Return the [X, Y] coordinate for the center point of the cell that contains the specified text.  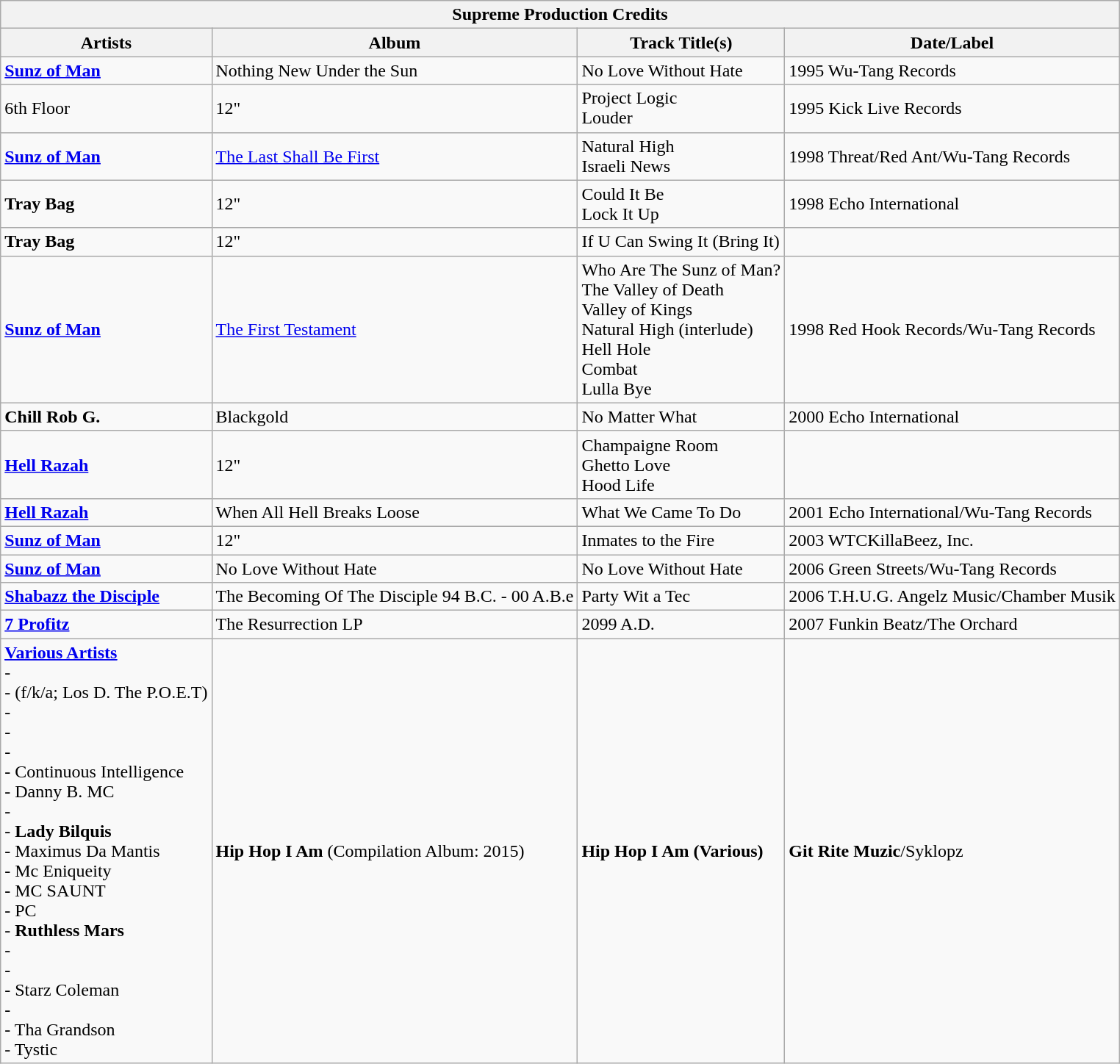
2003 WTCKillaBeez, Inc. [952, 540]
Project LogicLouder [681, 109]
The First Testament [395, 329]
When All Hell Breaks Loose [395, 512]
Inmates to the Fire [681, 540]
2099 A.D. [681, 625]
No Matter What [681, 417]
Champaigne RoomGhetto LoveHood Life [681, 464]
Nothing New Under the Sun [395, 71]
Hip Hop I Am (Various) [681, 851]
1998 Red Hook Records/Wu-Tang Records [952, 329]
The Resurrection LP [395, 625]
Shabazz the Disciple [106, 597]
Git Rite Muzic/Syklopz [952, 851]
Chill Rob G. [106, 417]
7 Profitz [106, 625]
Hip Hop I Am (Compilation Album: 2015) [395, 851]
Who Are The Sunz of Man?The Valley of DeathValley of KingsNatural High (interlude)Hell HoleCombatLulla Bye [681, 329]
If U Can Swing It (Bring It) [681, 242]
Artists [106, 43]
Supreme Production Credits [560, 15]
Party Wit a Tec [681, 597]
Could It BeLock It Up [681, 204]
1995 Wu-Tang Records [952, 71]
2006 T.H.U.G. Angelz Music/Chamber Musik [952, 597]
1998 Echo International [952, 204]
The Becoming Of The Disciple 94 B.C. - 00 A.B.e [395, 597]
6th Floor [106, 109]
Album [395, 43]
2006 Green Streets/Wu-Tang Records [952, 568]
Natural HighIsraeli News [681, 156]
Track Title(s) [681, 43]
1995 Kick Live Records [952, 109]
2001 Echo International/Wu-Tang Records [952, 512]
Date/Label [952, 43]
Blackgold [395, 417]
1998 Threat/Red Ant/Wu-Tang Records [952, 156]
What We Came To Do [681, 512]
2007 Funkin Beatz/The Orchard [952, 625]
The Last Shall Be First [395, 156]
2000 Echo International [952, 417]
